Search for the cell housing the specified text and yield its (X, Y) center coordinate. 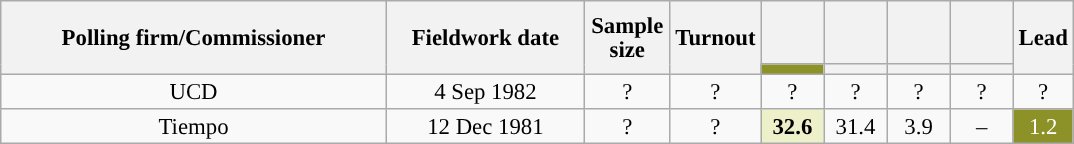
Lead (1043, 38)
3.9 (918, 126)
Turnout (716, 38)
– (982, 126)
32.6 (792, 126)
Sample size (627, 38)
Fieldwork date (485, 38)
1.2 (1043, 126)
31.4 (856, 126)
4 Sep 1982 (485, 92)
12 Dec 1981 (485, 126)
UCD (194, 92)
Polling firm/Commissioner (194, 38)
Tiempo (194, 126)
